Return [x, y] of the center of cell containing provided text 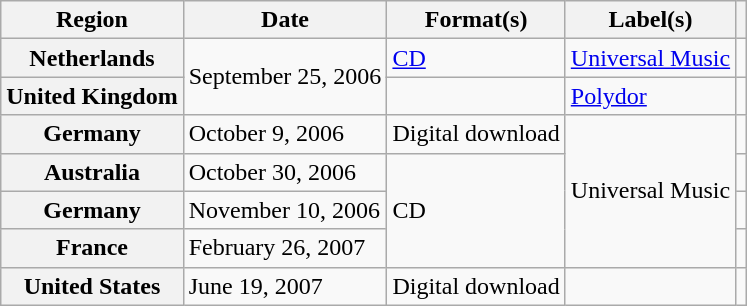
Label(s) [650, 20]
Format(s) [476, 20]
United States [92, 286]
Date [285, 20]
October 30, 2006 [285, 172]
February 26, 2007 [285, 248]
November 10, 2006 [285, 210]
Australia [92, 172]
Netherlands [92, 58]
Region [92, 20]
France [92, 248]
June 19, 2007 [285, 286]
Polydor [650, 96]
October 9, 2006 [285, 134]
United Kingdom [92, 96]
September 25, 2006 [285, 77]
